For the text-containing cell, return its midpoint in [x, y] coordinate format. 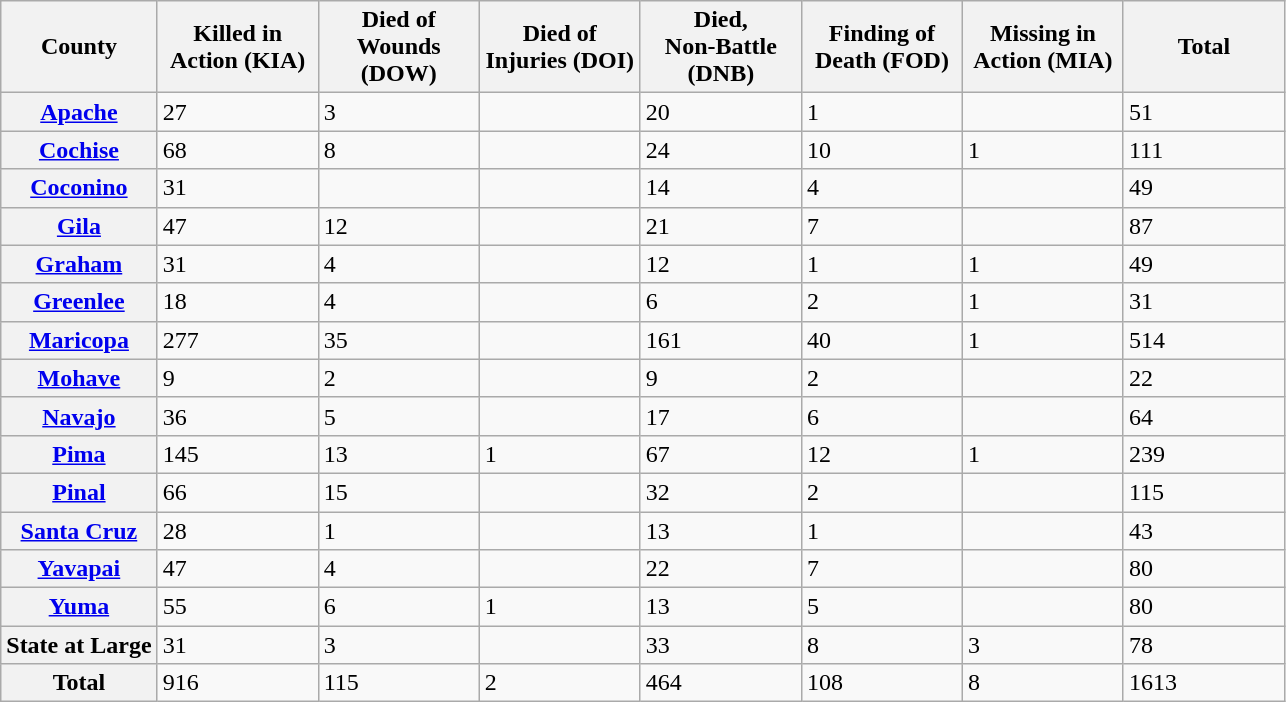
464 [720, 683]
18 [238, 302]
36 [238, 416]
64 [1204, 416]
32 [720, 492]
Killed inAction (KIA) [238, 47]
Died ofWounds (DOW) [398, 47]
State at Large [79, 645]
Cochise [79, 150]
161 [720, 340]
108 [882, 683]
17 [720, 416]
Navajo [79, 416]
239 [1204, 454]
Yuma [79, 607]
Yavapai [79, 569]
Died ofInjuries (DOI) [560, 47]
Graham [79, 264]
35 [398, 340]
33 [720, 645]
66 [238, 492]
20 [720, 112]
28 [238, 531]
10 [882, 150]
County [79, 47]
Gila [79, 226]
55 [238, 607]
Pima [79, 454]
Died,Non-Battle (DNB) [720, 47]
Mohave [79, 378]
51 [1204, 112]
916 [238, 683]
111 [1204, 150]
43 [1204, 531]
Pinal [79, 492]
40 [882, 340]
Finding ofDeath (FOD) [882, 47]
145 [238, 454]
Missing inAction (MIA) [1042, 47]
Maricopa [79, 340]
78 [1204, 645]
Santa Cruz [79, 531]
87 [1204, 226]
14 [720, 188]
15 [398, 492]
Greenlee [79, 302]
67 [720, 454]
277 [238, 340]
24 [720, 150]
1613 [1204, 683]
Coconino [79, 188]
Apache [79, 112]
27 [238, 112]
21 [720, 226]
68 [238, 150]
514 [1204, 340]
